Search for the cell housing the specified text and yield its (X, Y) center coordinate. 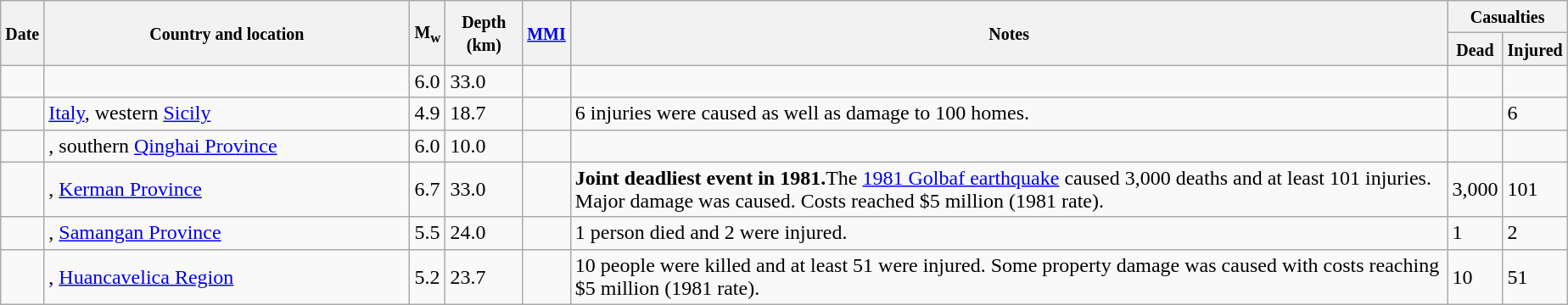
1 person died and 2 were injured. (1009, 233)
1 (1475, 233)
5.2 (428, 276)
, Huancavelica Region (227, 276)
2 (1535, 233)
6.7 (428, 190)
Injured (1535, 49)
Dead (1475, 49)
Mw (428, 33)
101 (1535, 190)
3,000 (1475, 190)
23.7 (484, 276)
24.0 (484, 233)
10.0 (484, 146)
51 (1535, 276)
5.5 (428, 233)
Notes (1009, 33)
Casualties (1507, 17)
Date (22, 33)
, Kerman Province (227, 190)
Italy, western Sicily (227, 114)
6 (1535, 114)
6 injuries were caused as well as damage to 100 homes. (1009, 114)
18.7 (484, 114)
, southern Qinghai Province (227, 146)
10 people were killed and at least 51 were injured. Some property damage was caused with costs reaching $5 million (1981 rate). (1009, 276)
Country and location (227, 33)
10 (1475, 276)
Depth (km) (484, 33)
MMI (546, 33)
4.9 (428, 114)
, Samangan Province (227, 233)
